Identify which cell holds the provided text, then report its (x, y) central coordinate. 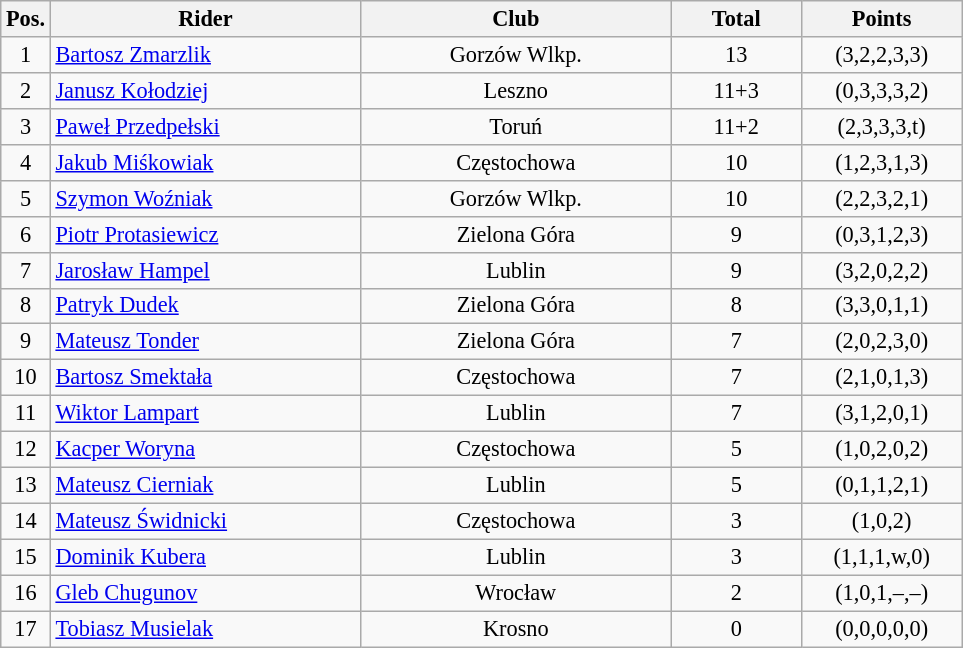
Piotr Protasiewicz (205, 234)
11+3 (736, 90)
Wiktor Lampart (205, 414)
(0,3,3,3,2) (881, 90)
(1,2,3,1,3) (881, 162)
4 (26, 162)
Club (516, 19)
Patryk Dudek (205, 306)
Krosno (516, 629)
Szymon Woźniak (205, 198)
(2,3,3,3,t) (881, 126)
Bartosz Zmarzlik (205, 55)
(2,0,2,3,0) (881, 342)
(1,0,2,0,2) (881, 450)
(0,0,0,0,0) (881, 629)
(3,2,2,3,3) (881, 55)
16 (26, 593)
Janusz Kołodziej (205, 90)
Jarosław Hampel (205, 270)
Wrocław (516, 593)
(0,3,1,2,3) (881, 234)
Pos. (26, 19)
(2,1,0,1,3) (881, 378)
Mateusz Świdnicki (205, 521)
Toruń (516, 126)
(0,1,1,2,1) (881, 485)
6 (26, 234)
(3,3,0,1,1) (881, 306)
1 (26, 55)
Gleb Chugunov (205, 593)
(3,1,2,0,1) (881, 414)
Kacper Woryna (205, 450)
14 (26, 521)
0 (736, 629)
Rider (205, 19)
(1,0,2) (881, 521)
Total (736, 19)
Points (881, 19)
Paweł Przedpełski (205, 126)
Tobiasz Musielak (205, 629)
Mateusz Cierniak (205, 485)
(3,2,0,2,2) (881, 270)
Mateusz Tonder (205, 342)
12 (26, 450)
Leszno (516, 90)
Bartosz Smektała (205, 378)
11 (26, 414)
Jakub Miśkowiak (205, 162)
15 (26, 557)
(2,2,3,2,1) (881, 198)
(1,0,1,–,–) (881, 593)
(1,1,1,w,0) (881, 557)
17 (26, 629)
11+2 (736, 126)
Dominik Kubera (205, 557)
